Detect which cell encompasses the target text, then output its (x, y) center coordinate. 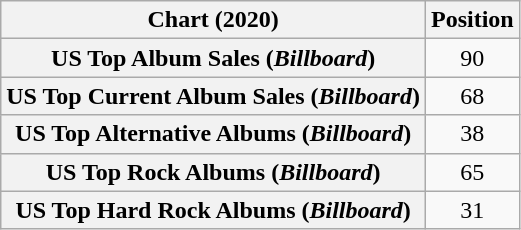
US Top Album Sales (Billboard) (214, 58)
US Top Current Album Sales (Billboard) (214, 96)
Position (472, 20)
38 (472, 134)
90 (472, 58)
65 (472, 172)
Chart (2020) (214, 20)
31 (472, 210)
US Top Hard Rock Albums (Billboard) (214, 210)
68 (472, 96)
US Top Rock Albums (Billboard) (214, 172)
US Top Alternative Albums (Billboard) (214, 134)
